Search for the cell housing the specified text and yield its [X, Y] center coordinate. 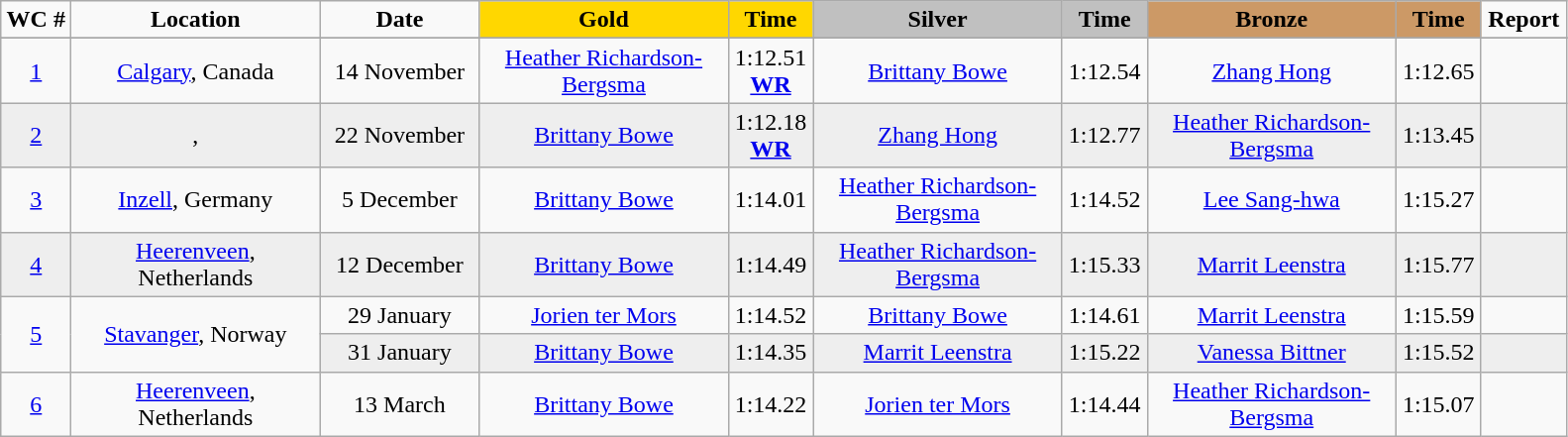
5 December [400, 200]
14 November [400, 71]
1:15.77 [1438, 264]
Inzell, Germany [196, 200]
1:12.77 [1104, 135]
Location [196, 20]
13 March [400, 404]
Calgary, Canada [196, 71]
1:15.33 [1104, 264]
1:12.51WR [771, 71]
4 [36, 264]
1:15.22 [1104, 353]
Report [1523, 20]
2 [36, 135]
Silver [937, 20]
1:14.49 [771, 264]
1:14.01 [771, 200]
1:12.65 [1438, 71]
22 November [400, 135]
29 January [400, 315]
12 December [400, 264]
31 January [400, 353]
1:14.44 [1104, 404]
1:12.18WR [771, 135]
1 [36, 71]
WC # [36, 20]
6 [36, 404]
Stavanger, Norway [196, 334]
, [196, 135]
1:14.61 [1104, 315]
1:13.45 [1438, 135]
Gold [604, 20]
5 [36, 334]
1:15.59 [1438, 315]
3 [36, 200]
1:14.35 [771, 353]
1:15.27 [1438, 200]
1:12.54 [1104, 71]
1:15.07 [1438, 404]
Vanessa Bittner [1272, 353]
1:14.22 [771, 404]
Lee Sang-hwa [1272, 200]
1:15.52 [1438, 353]
Bronze [1272, 20]
Date [400, 20]
